Search for the cell housing the specified text and yield its [X, Y] center coordinate. 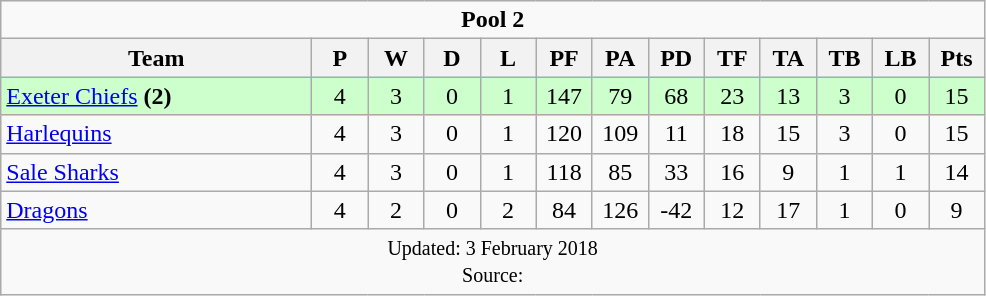
Sale Sharks [156, 172]
84 [564, 210]
16 [732, 172]
PD [676, 58]
147 [564, 96]
Pts [956, 58]
12 [732, 210]
33 [676, 172]
23 [732, 96]
120 [564, 134]
85 [620, 172]
Team [156, 58]
11 [676, 134]
118 [564, 172]
Updated: 3 February 2018Source: [493, 262]
TA [788, 58]
PA [620, 58]
109 [620, 134]
68 [676, 96]
14 [956, 172]
P [340, 58]
Harlequins [156, 134]
17 [788, 210]
TB [844, 58]
LB [900, 58]
Pool 2 [493, 20]
126 [620, 210]
79 [620, 96]
Exeter Chiefs (2) [156, 96]
PF [564, 58]
W [396, 58]
D [452, 58]
L [508, 58]
13 [788, 96]
-42 [676, 210]
TF [732, 58]
Dragons [156, 210]
18 [732, 134]
